Capture the cell that displays the provided text and extract its [X, Y] central coordinate. 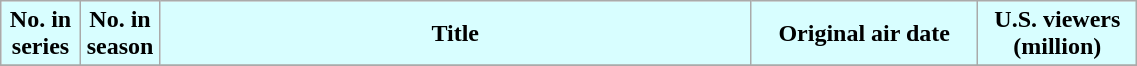
U.S. viewers(million) [1058, 34]
No. inseries [41, 34]
Original air date [864, 34]
Title [456, 34]
No. inseason [120, 34]
